Search for the cell housing the specified text and yield its [X, Y] center coordinate. 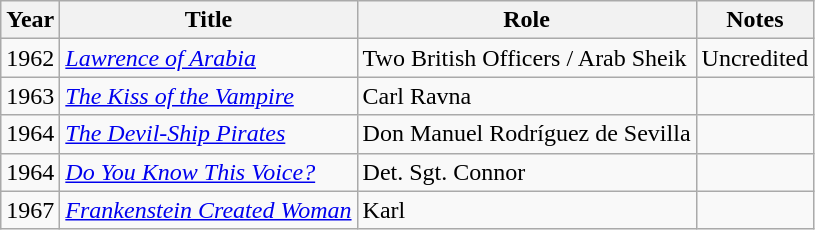
Title [208, 20]
Lawrence of Arabia [208, 58]
Don Manuel Rodríguez de Sevilla [526, 134]
1967 [30, 210]
Year [30, 20]
Role [526, 20]
1963 [30, 96]
Two British Officers / Arab Sheik [526, 58]
Frankenstein Created Woman [208, 210]
The Devil-Ship Pirates [208, 134]
Carl Ravna [526, 96]
Do You Know This Voice? [208, 172]
Notes [755, 20]
Uncredited [755, 58]
Det. Sgt. Connor [526, 172]
The Kiss of the Vampire [208, 96]
Karl [526, 210]
1962 [30, 58]
